Return (x, y) of the center of cell containing provided text 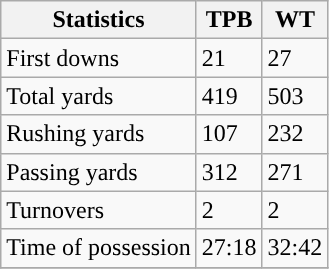
21 (229, 58)
First downs (99, 58)
27 (295, 58)
Passing yards (99, 172)
Turnovers (99, 210)
Statistics (99, 20)
TPB (229, 20)
Rushing yards (99, 134)
503 (295, 96)
232 (295, 134)
271 (295, 172)
32:42 (295, 248)
Total yards (99, 96)
312 (229, 172)
419 (229, 96)
WT (295, 20)
107 (229, 134)
Time of possession (99, 248)
27:18 (229, 248)
